Search for the cell housing the specified text and yield its [x, y] center coordinate. 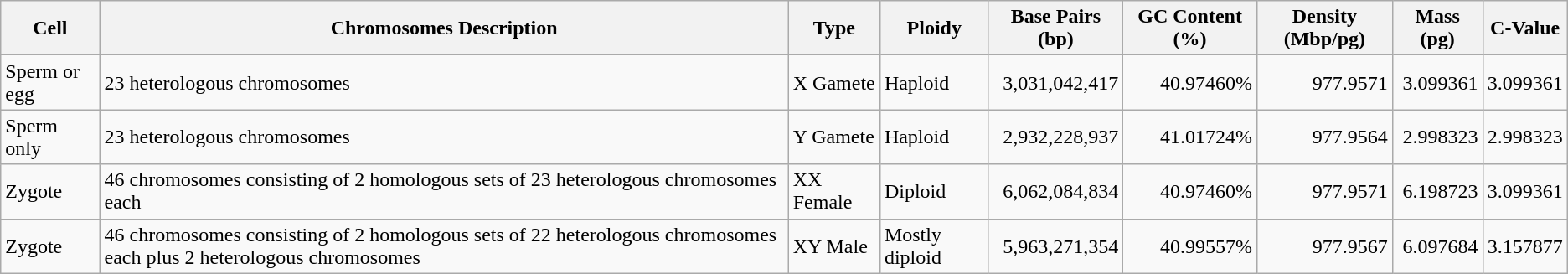
3.157877 [1524, 246]
6,062,084,834 [1055, 191]
X Gamete [834, 82]
C-Value [1524, 28]
3,031,042,417 [1055, 82]
40.99557% [1190, 246]
Sperm or egg [50, 82]
Sperm only [50, 137]
977.9567 [1325, 246]
46 chromosomes consisting of 2 homologous sets of 22 heterologous chromosomes each plus 2 heterologous chromosomes [444, 246]
Density (Mbp/pg) [1325, 28]
6.097684 [1437, 246]
GC Content (%) [1190, 28]
977.9564 [1325, 137]
Base Pairs (bp) [1055, 28]
Chromosomes Description [444, 28]
XX Female [834, 191]
XY Male [834, 246]
Mostly diploid [934, 246]
Type [834, 28]
Cell [50, 28]
Ploidy [934, 28]
41.01724% [1190, 137]
Y Gamete [834, 137]
2,932,228,937 [1055, 137]
5,963,271,354 [1055, 246]
46 chromosomes consisting of 2 homologous sets of 23 heterologous chromosomes each [444, 191]
Diploid [934, 191]
6.198723 [1437, 191]
Mass (pg) [1437, 28]
